Return the [X, Y] coordinate for the center point of the cell that contains the specified text.  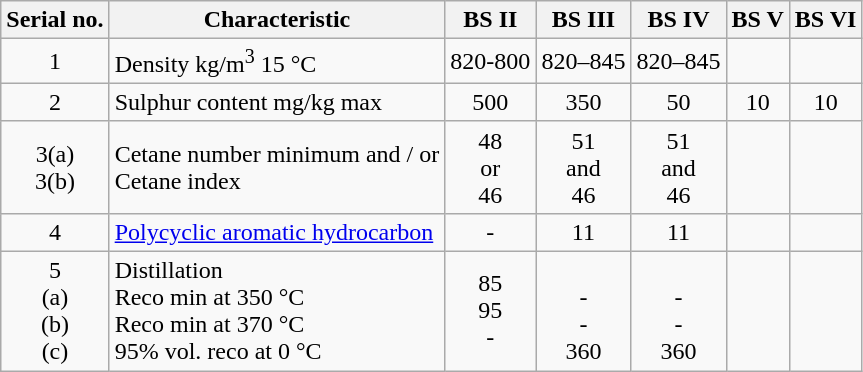
820-800 [490, 62]
- [490, 232]
DistillationReco min at 350 °CReco min at 370 °C95% vol. reco at 0 °C [277, 312]
Density kg/m3 15 °C [277, 62]
3(a)3(b) [55, 167]
Cetane number minimum and / orCetane index [277, 167]
4 [55, 232]
50 [678, 102]
BS III [584, 20]
8595- [490, 312]
BS V [758, 20]
2 [55, 102]
BS II [490, 20]
BS VI [826, 20]
Serial no. [55, 20]
350 [584, 102]
Sulphur content mg/kg max [277, 102]
1 [55, 62]
BS IV [678, 20]
500 [490, 102]
5(a)(b)(c) [55, 312]
48or46 [490, 167]
Polycyclic aromatic hydrocarbon [277, 232]
Characteristic [277, 20]
